Return the (X, Y) coordinate for the center point of the cell that contains the specified text.  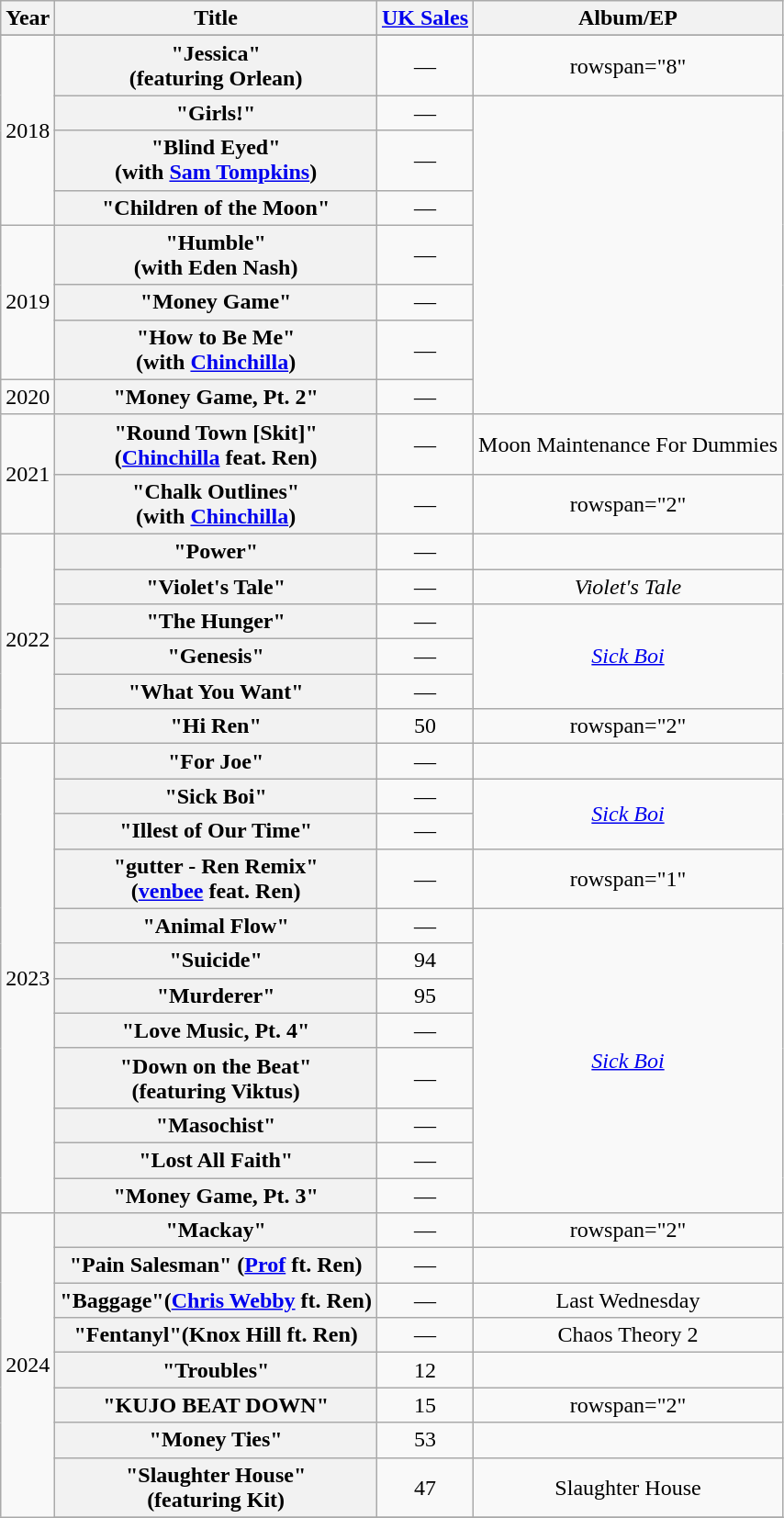
"Illest of Our Time" (217, 831)
Album/EP (628, 18)
"Animal Flow" (217, 926)
50 (424, 726)
"Sick Boi" (217, 796)
95 (424, 995)
"Love Music, Pt. 4" (217, 1030)
"Power" (217, 551)
2021 (28, 474)
Year (28, 18)
"Money Ties" (217, 1440)
2019 (28, 302)
"Hi Ren" (217, 726)
"Mackay" (217, 1231)
"Down on the Beat"(featuring Viktus) (217, 1078)
"Jessica"(featuring Orlean) (217, 66)
15 (424, 1405)
"Lost All Faith" (217, 1160)
Slaughter House (628, 1488)
rowspan="8" (628, 66)
Chaos Theory 2 (628, 1335)
"gutter - Ren Remix"(venbee feat. Ren) (217, 878)
"For Joe" (217, 761)
"Masochist" (217, 1125)
"Troubles" (217, 1370)
12 (424, 1370)
"The Hunger" (217, 622)
Moon Maintenance For Dummies (628, 444)
2020 (28, 397)
"Suicide" (217, 961)
2018 (28, 130)
2022 (28, 638)
94 (424, 961)
2023 (28, 979)
"KUJO BEAT DOWN" (217, 1405)
"Fentanyl"(Knox Hill ft. Ren) (217, 1335)
"Humble"(with Eden Nash) (217, 255)
53 (424, 1440)
2024 (28, 1366)
"Children of the Moon" (217, 208)
"Money Game, Pt. 2" (217, 397)
"Money Game, Pt. 3" (217, 1195)
"Round Town [Skit]"(Chinchilla feat. Ren) (217, 444)
"Blind Eyed"(with Sam Tompkins) (217, 160)
"Murderer" (217, 995)
"Chalk Outlines"(with Chinchilla) (217, 503)
"How to Be Me"(with Chinchilla) (217, 349)
"Violet's Tale" (217, 587)
"Money Game" (217, 302)
"What You Want" (217, 692)
"Baggage"(Chris Webby ft. Ren) (217, 1300)
Title (217, 18)
"Girls!" (217, 113)
"Pain Salesman" (Prof ft. Ren) (217, 1265)
47 (424, 1488)
Last Wednesday (628, 1300)
"Slaughter House"(featuring Kit) (217, 1488)
UK Sales (424, 18)
Violet's Tale (628, 587)
rowspan="1" (628, 878)
"Genesis" (217, 657)
